Locate the cell with the specified text and output its (X, Y) center coordinate. 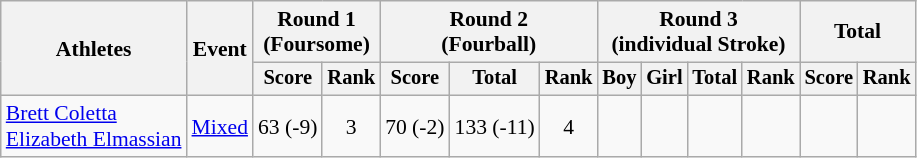
Event (220, 48)
Round 1(Foursome) (316, 32)
Brett ColettaElizabeth Elmassian (94, 126)
Mixed (220, 126)
Round 2(Fourball) (488, 32)
4 (569, 126)
3 (351, 126)
Boy (619, 79)
Round 3(individual Stroke) (698, 32)
Athletes (94, 48)
63 (-9) (288, 126)
70 (-2) (414, 126)
Girl (664, 79)
133 (-11) (495, 126)
